Pinpoint the cell where the given text exists, returning its (X, Y) midpoint coordinate. 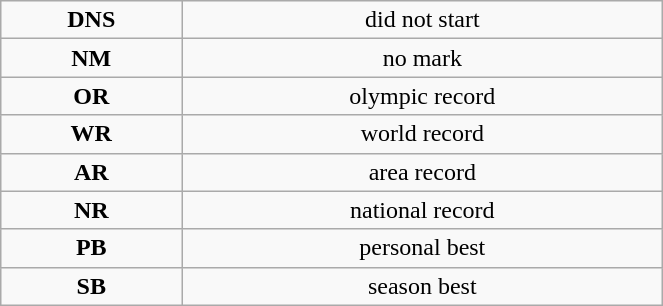
did not start (422, 20)
DNS (92, 20)
NR (92, 210)
SB (92, 286)
NM (92, 58)
WR (92, 134)
season best (422, 286)
personal best (422, 248)
area record (422, 172)
no mark (422, 58)
national record (422, 210)
AR (92, 172)
PB (92, 248)
olympic record (422, 96)
world record (422, 134)
OR (92, 96)
